Return the [x, y] coordinate for the center point of the cell that contains the specified text.  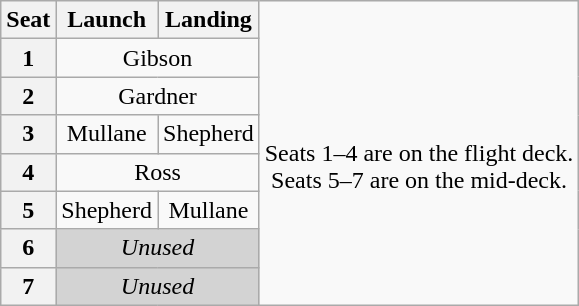
Ross [158, 172]
2 [28, 96]
3 [28, 134]
6 [28, 248]
Gardner [158, 96]
7 [28, 286]
Landing [209, 20]
Launch [107, 20]
Seat [28, 20]
Seats 1–4 are on the flight deck.Seats 5–7 are on the mid-deck. [419, 153]
5 [28, 210]
4 [28, 172]
Gibson [158, 58]
1 [28, 58]
